Scan for the cell matching the given text and deliver its (X, Y) coordinate at center. 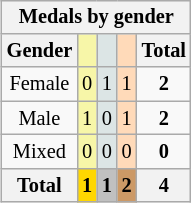
4 (164, 185)
Gender (40, 51)
Male (40, 118)
Medals by gender (96, 17)
Mixed (40, 152)
Female (40, 84)
